Find where the given text appears and provide that cell's center as (x, y) coordinate. 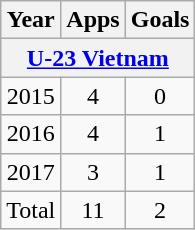
2016 (31, 134)
Total (31, 210)
11 (93, 210)
2 (160, 210)
2015 (31, 96)
U-23 Vietnam (98, 58)
2017 (31, 172)
3 (93, 172)
Apps (93, 20)
Goals (160, 20)
0 (160, 96)
Year (31, 20)
